Extract the (x, y) coordinate from the center of the cell holding the provided text.  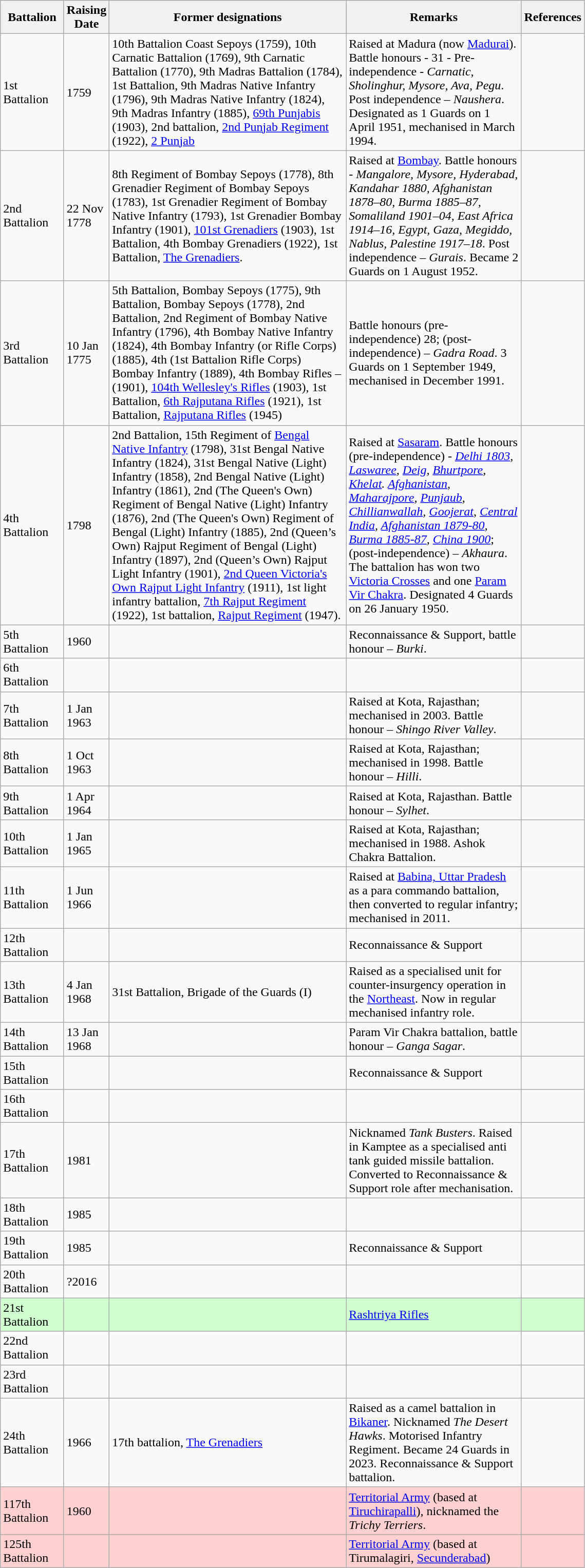
22nd Battalion (32, 1348)
1 Oct 1963 (86, 762)
Territorial Army (based at Tiruchirapalli), nicknamed the Trichy Terriers. (433, 1510)
13th Battalion (32, 992)
Raised at Kota, Rajasthan; mechanised in 1998. Battle honour – Hilli. (433, 762)
Raised at Kota, Rajasthan; mechanised in 1988. Ashok Chakra Battalion. (433, 843)
13 Jan 1968 (86, 1039)
Battle honours (pre-independence) 28; (post-independence) – Gadra Road. 3 Guards on 1 September 1949, mechanised in December 1991. (433, 353)
3rd Battalion (32, 353)
Raised at Kota, Rajasthan; mechanised in 2003. Battle honour – Shingo River Valley. (433, 715)
23rd Battalion (32, 1381)
Raising Date (86, 17)
14th Battalion (32, 1039)
1981 (86, 1160)
Rashtriya Rifles (433, 1314)
1798 (86, 525)
1966 (86, 1443)
15th Battalion (32, 1073)
21st Battalion (32, 1314)
1 Jan 1963 (86, 715)
Raised as a specialised unit for counter-insurgency operation in the Northeast. Now in regular mechanised infantry role. (433, 992)
20th Battalion (32, 1282)
10 Jan 1775 (86, 353)
22 Nov 1778 (86, 216)
31st Battalion, Brigade of the Guards (I) (228, 992)
12th Battalion (32, 945)
2nd Battalion (32, 216)
4 Jan 1968 (86, 992)
17th Battalion (32, 1160)
1 Jun 1966 (86, 897)
Reconnaissance & Support, battle honour – Burki. (433, 642)
24th Battalion (32, 1443)
Former designations (228, 17)
Remarks (433, 17)
Param Vir Chakra battalion, battle honour – Ganga Sagar. (433, 1039)
1 Apr 1964 (86, 803)
1st Battalion (32, 92)
11th Battalion (32, 897)
16th Battalion (32, 1106)
Territorial Army (based at Tirumalagiri, Secunderabad) (433, 1551)
Raised at Kota, Rajasthan. Battle honour – Sylhet. (433, 803)
17th battalion, The Grenadiers (228, 1443)
1759 (86, 92)
6th Battalion (32, 675)
?2016 (86, 1282)
Raised at Babina, Uttar Pradesh as a para commando battalion, then converted to regular infantry; mechanised in 2011. (433, 897)
117th Battalion (32, 1510)
References (553, 17)
9th Battalion (32, 803)
19th Battalion (32, 1248)
18th Battalion (32, 1215)
8th Battalion (32, 762)
10th Battalion (32, 843)
5th Battalion (32, 642)
1 Jan 1965 (86, 843)
Battalion (32, 17)
4th Battalion (32, 525)
7th Battalion (32, 715)
125th Battalion (32, 1551)
